Identify which cell holds the provided text, then report its (x, y) central coordinate. 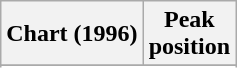
Chart (1996) (72, 34)
Peakposition (189, 34)
